Identify which cell holds the provided text, then report its [x, y] central coordinate. 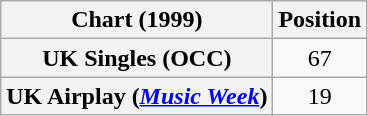
19 [320, 96]
UK Singles (OCC) [137, 58]
Position [320, 20]
Chart (1999) [137, 20]
67 [320, 58]
UK Airplay (Music Week) [137, 96]
